Locate the cell with the specified text and output its [x, y] center coordinate. 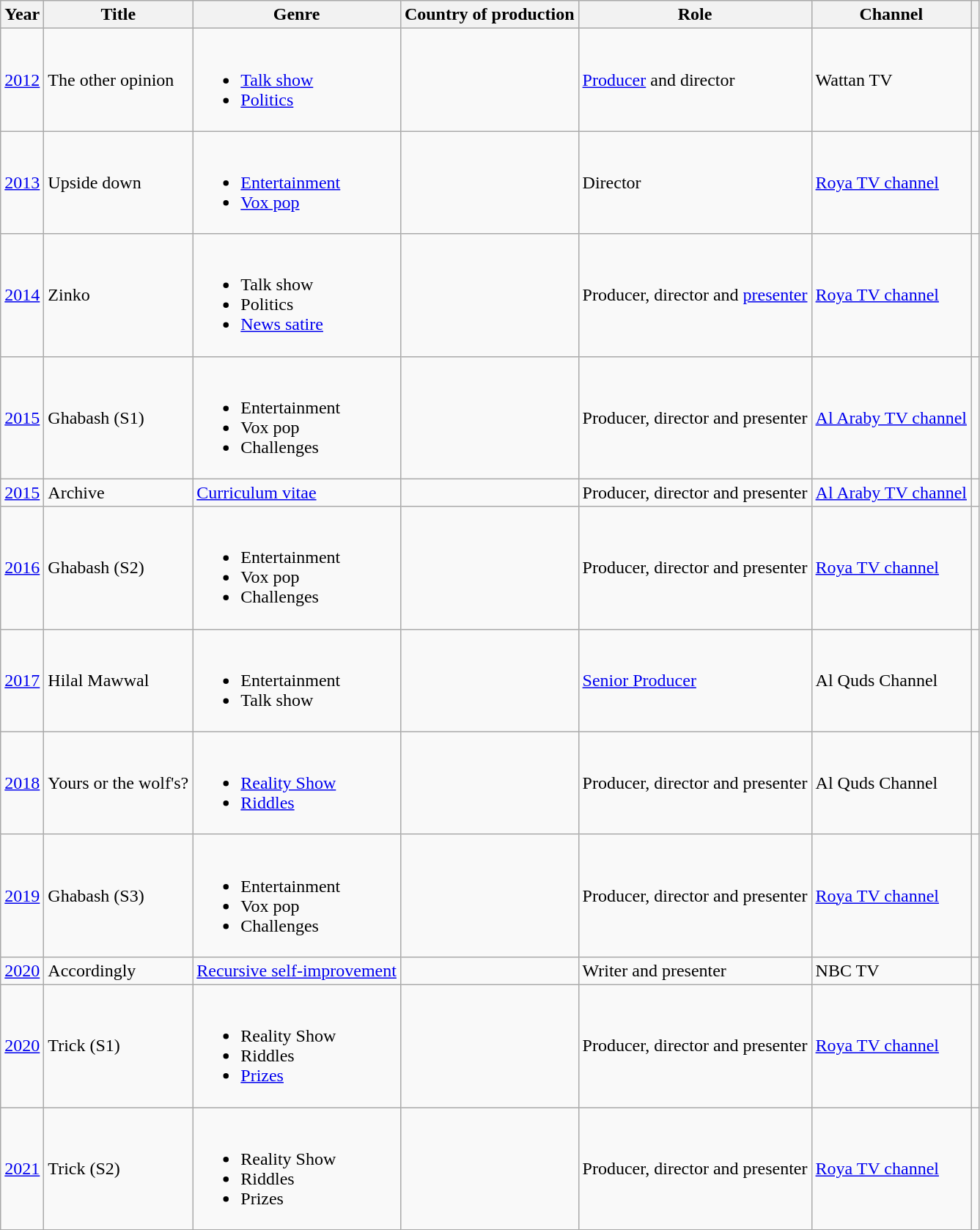
Role [695, 15]
Talk showPolitics [297, 80]
2016 [22, 567]
2014 [22, 295]
2012 [22, 80]
Hilal Mawwal [119, 680]
Channel [891, 15]
2019 [22, 896]
Yours or the wolf's? [119, 783]
Trick (S1) [119, 1045]
2017 [22, 680]
Country of production [490, 15]
Archive [119, 493]
2013 [22, 183]
NBC TV [891, 971]
Senior Producer [695, 680]
Year [22, 15]
Curriculum vitae [297, 493]
Genre [297, 15]
The other opinion [119, 80]
2021 [22, 1168]
Accordingly [119, 971]
Talk showPoliticsNews satire [297, 295]
Ghabash (S3) [119, 896]
Zinko [119, 295]
Trick (S2) [119, 1168]
Producer and director [695, 80]
Wattan TV [891, 80]
2018 [22, 783]
Ghabash (S1) [119, 418]
Title [119, 15]
Recursive self-improvement [297, 971]
Director [695, 183]
Reality ShowRiddles [297, 783]
Upside down [119, 183]
Writer and presenter [695, 971]
Ghabash (S2) [119, 567]
EntertainmentTalk show [297, 680]
EntertainmentVox pop [297, 183]
